Provide the (x, y) coordinate of the cell's center where the given text is located.  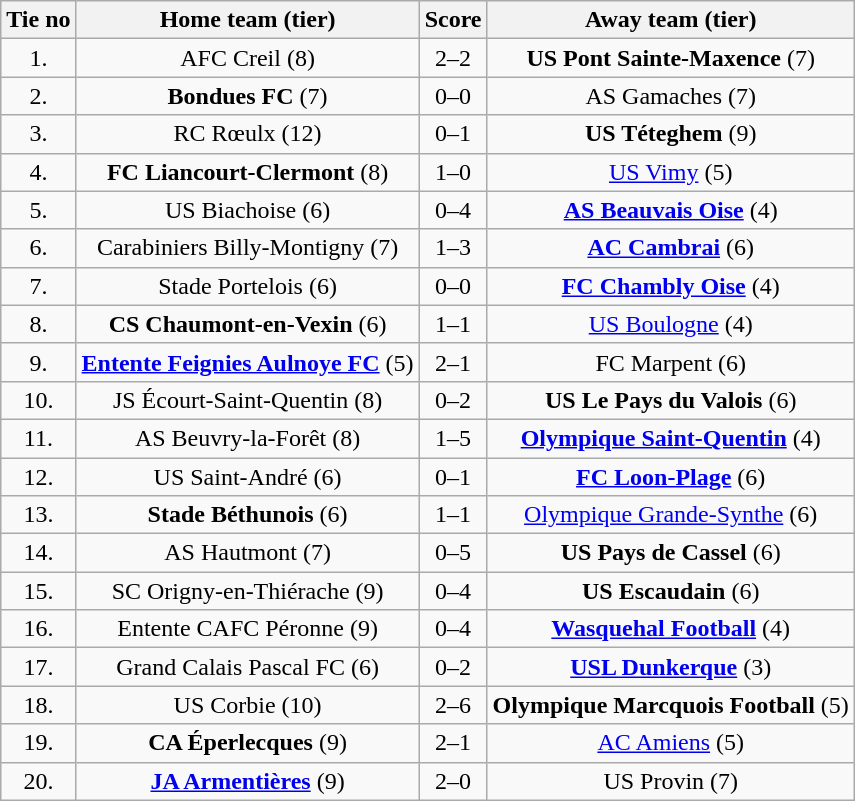
FC Loon-Plage (6) (670, 477)
1–3 (453, 248)
Stade Béthunois (6) (248, 515)
1–5 (453, 438)
US Pays de Cassel (6) (670, 553)
FC Chambly Oise (4) (670, 286)
AS Hautmont (7) (248, 553)
AS Beauvais Oise (4) (670, 210)
16. (38, 629)
CS Chaumont-en-Vexin (6) (248, 324)
US Saint-André (6) (248, 477)
19. (38, 743)
AS Beuvry-la-Forêt (8) (248, 438)
Bondues FC (7) (248, 96)
AC Amiens (5) (670, 743)
AFC Creil (8) (248, 58)
2–6 (453, 705)
US Provin (7) (670, 781)
Tie no (38, 20)
9. (38, 362)
2. (38, 96)
US Vimy (5) (670, 172)
1–0 (453, 172)
6. (38, 248)
AS Gamaches (7) (670, 96)
Olympique Marcquois Football (5) (670, 705)
US Le Pays du Valois (6) (670, 400)
SC Origny-en-Thiérache (9) (248, 591)
13. (38, 515)
US Boulogne (4) (670, 324)
FC Liancourt-Clermont (8) (248, 172)
Away team (tier) (670, 20)
Grand Calais Pascal FC (6) (248, 667)
Olympique Grande-Synthe (6) (670, 515)
4. (38, 172)
JA Armentières (9) (248, 781)
AC Cambrai (6) (670, 248)
Wasquehal Football (4) (670, 629)
US Téteghem (9) (670, 134)
USL Dunkerque (3) (670, 667)
RC Rœulx (12) (248, 134)
Entente Feignies Aulnoye FC (5) (248, 362)
3. (38, 134)
FC Marpent (6) (670, 362)
0–5 (453, 553)
15. (38, 591)
7. (38, 286)
US Biachoise (6) (248, 210)
2–0 (453, 781)
5. (38, 210)
11. (38, 438)
14. (38, 553)
17. (38, 667)
Carabiniers Billy-Montigny (7) (248, 248)
12. (38, 477)
20. (38, 781)
Score (453, 20)
1. (38, 58)
2–2 (453, 58)
US Escaudain (6) (670, 591)
Stade Portelois (6) (248, 286)
Home team (tier) (248, 20)
US Corbie (10) (248, 705)
8. (38, 324)
Entente CAFC Péronne (9) (248, 629)
10. (38, 400)
Olympique Saint-Quentin (4) (670, 438)
CA Éperlecques (9) (248, 743)
JS Écourt-Saint-Quentin (8) (248, 400)
US Pont Sainte-Maxence (7) (670, 58)
18. (38, 705)
